Output the [x, y] coordinate of the center of the cell containing the given text.  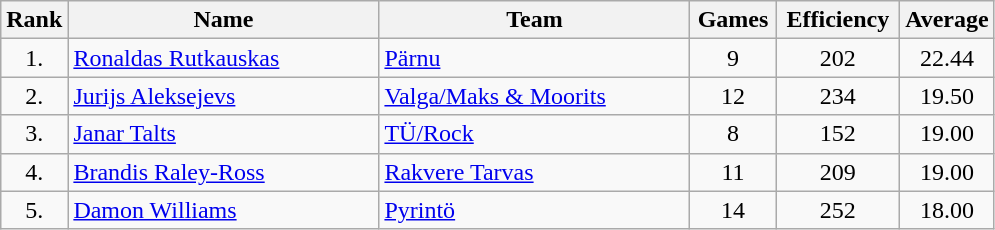
202 [838, 58]
Brandis Raley-Ross [224, 172]
Jurijs Aleksejevs [224, 96]
Efficiency [838, 20]
Rakvere Tarvas [534, 172]
Pärnu [534, 58]
209 [838, 172]
4. [34, 172]
12 [733, 96]
Name [224, 20]
Janar Talts [224, 134]
Ronaldas Rutkauskas [224, 58]
5. [34, 210]
Rank [34, 20]
Damon Williams [224, 210]
234 [838, 96]
8 [733, 134]
Valga/Maks & Moorits [534, 96]
2. [34, 96]
18.00 [948, 210]
22.44 [948, 58]
19.50 [948, 96]
Average [948, 20]
TÜ/Rock [534, 134]
14 [733, 210]
Games [733, 20]
252 [838, 210]
Team [534, 20]
9 [733, 58]
1. [34, 58]
11 [733, 172]
3. [34, 134]
152 [838, 134]
Pyrintö [534, 210]
